Find where the given text appears and provide that cell's center as (x, y) coordinate. 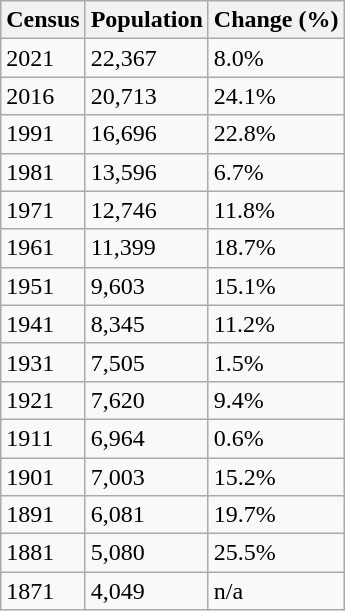
1961 (43, 248)
1981 (43, 172)
16,696 (146, 134)
6,964 (146, 438)
5,080 (146, 553)
18.7% (276, 248)
15.2% (276, 477)
9.4% (276, 400)
8,345 (146, 324)
6,081 (146, 515)
1971 (43, 210)
7,003 (146, 477)
12,746 (146, 210)
22.8% (276, 134)
8.0% (276, 58)
7,505 (146, 362)
11.8% (276, 210)
1931 (43, 362)
1921 (43, 400)
Change (%) (276, 20)
1891 (43, 515)
1871 (43, 591)
Census (43, 20)
19.7% (276, 515)
1901 (43, 477)
Population (146, 20)
15.1% (276, 286)
n/a (276, 591)
0.6% (276, 438)
1991 (43, 134)
4,049 (146, 591)
6.7% (276, 172)
25.5% (276, 553)
20,713 (146, 96)
1911 (43, 438)
11,399 (146, 248)
1951 (43, 286)
2016 (43, 96)
1.5% (276, 362)
7,620 (146, 400)
24.1% (276, 96)
13,596 (146, 172)
1941 (43, 324)
22,367 (146, 58)
1881 (43, 553)
11.2% (276, 324)
9,603 (146, 286)
2021 (43, 58)
